Output the [X, Y] coordinate of the center of the cell containing the given text.  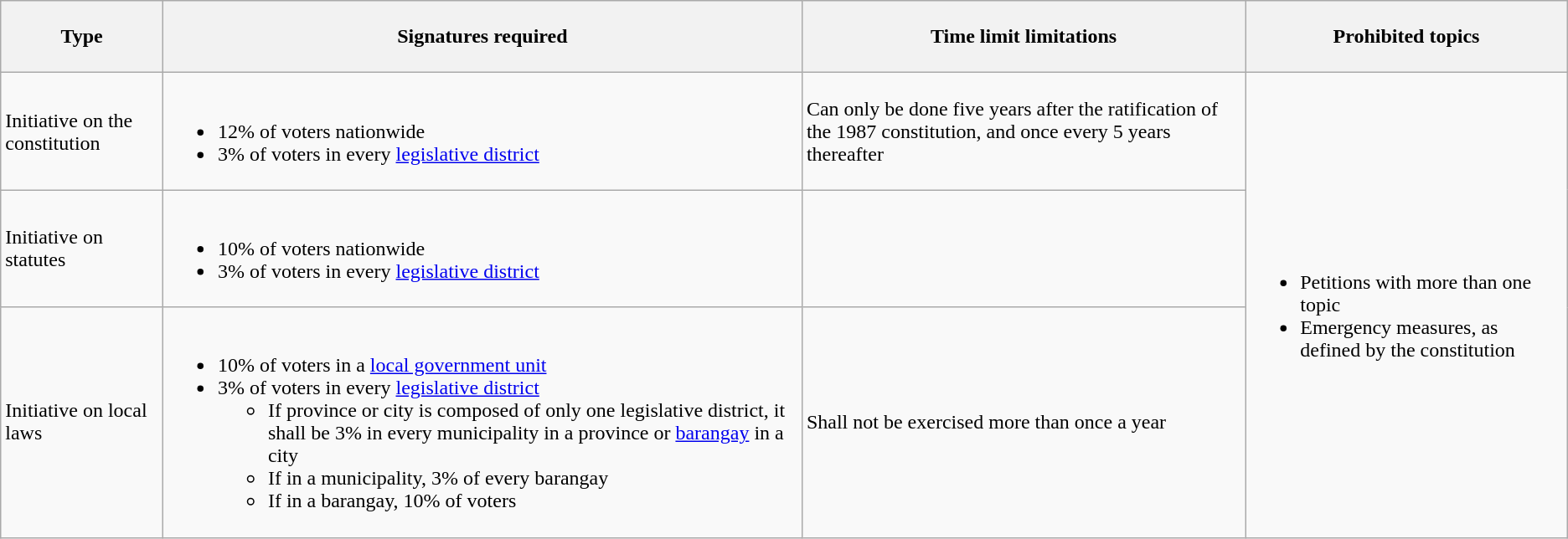
12% of voters nationwide3% of voters in every legislative district [482, 131]
Initiative on the constitution [82, 131]
Shall not be exercised more than once a year [1024, 422]
Prohibited topics [1407, 37]
Petitions with more than one topicEmergency measures, as defined by the constitution [1407, 305]
10% of voters nationwide3% of voters in every legislative district [482, 249]
Initiative on statutes [82, 249]
Signatures required [482, 37]
Initiative on local laws [82, 422]
Type [82, 37]
Time limit limitations [1024, 37]
Can only be done five years after the ratification of the 1987 constitution, and once every 5 years thereafter [1024, 131]
